Capture the cell that displays the provided text and extract its (X, Y) central coordinate. 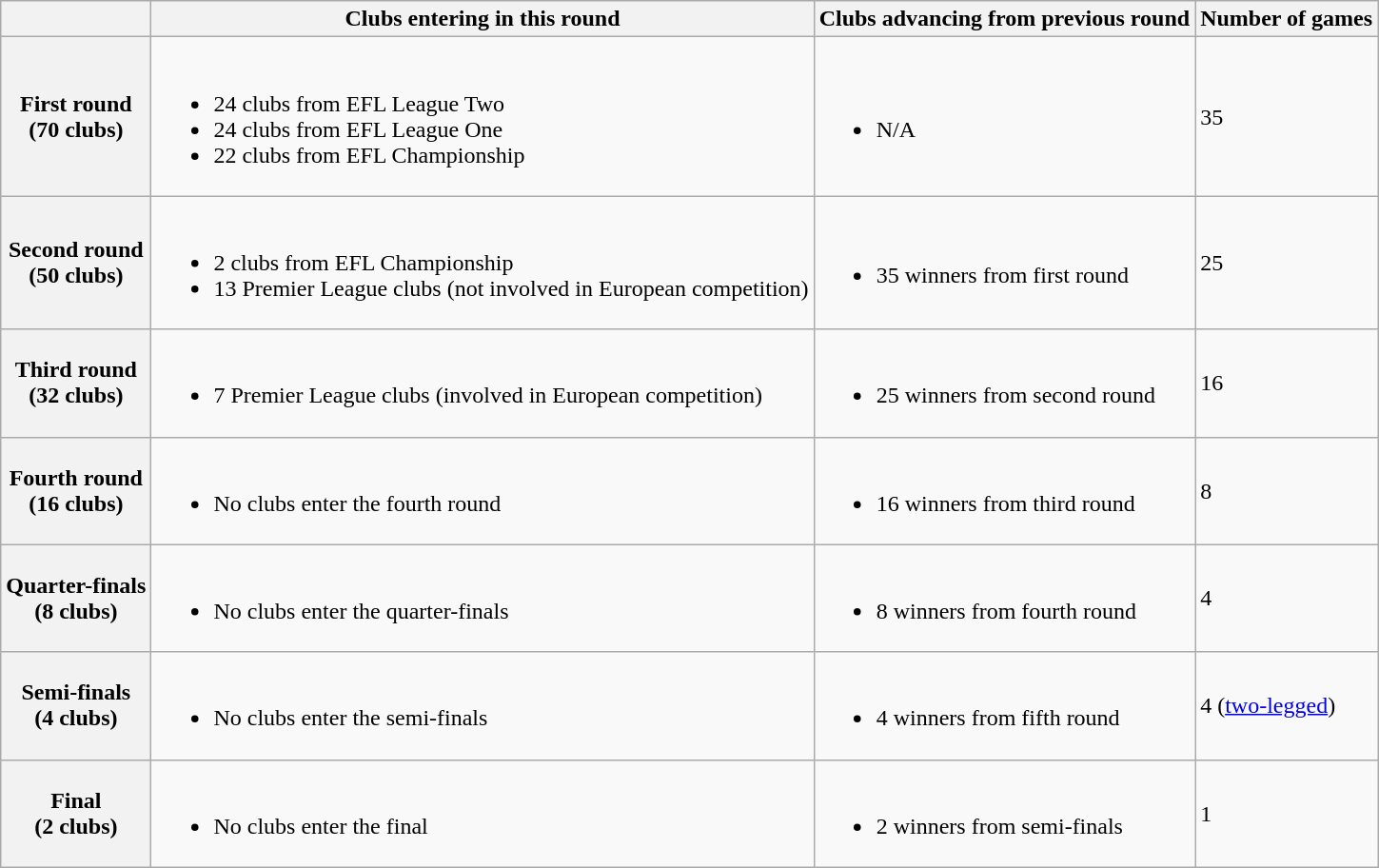
First round(70 clubs) (76, 116)
35 (1287, 116)
4 (two-legged) (1287, 706)
Quarter-finals(8 clubs) (76, 598)
35 winners from first round (1004, 263)
No clubs enter the fourth round (483, 491)
4 (1287, 598)
2 clubs from EFL Championship13 Premier League clubs (not involved in European competition) (483, 263)
8 winners from fourth round (1004, 598)
Final(2 clubs) (76, 813)
Third round(32 clubs) (76, 383)
Number of games (1287, 19)
No clubs enter the semi-finals (483, 706)
1 (1287, 813)
25 winners from second round (1004, 383)
25 (1287, 263)
No clubs enter the final (483, 813)
7 Premier League clubs (involved in European competition) (483, 383)
8 (1287, 491)
16 (1287, 383)
2 winners from semi-finals (1004, 813)
16 winners from third round (1004, 491)
24 clubs from EFL League Two24 clubs from EFL League One22 clubs from EFL Championship (483, 116)
Clubs advancing from previous round (1004, 19)
Clubs entering in this round (483, 19)
4 winners from fifth round (1004, 706)
N/A (1004, 116)
Fourth round(16 clubs) (76, 491)
No clubs enter the quarter-finals (483, 598)
Semi-finals(4 clubs) (76, 706)
Second round(50 clubs) (76, 263)
